Scan for the cell matching the given text and deliver its (x, y) coordinate at center. 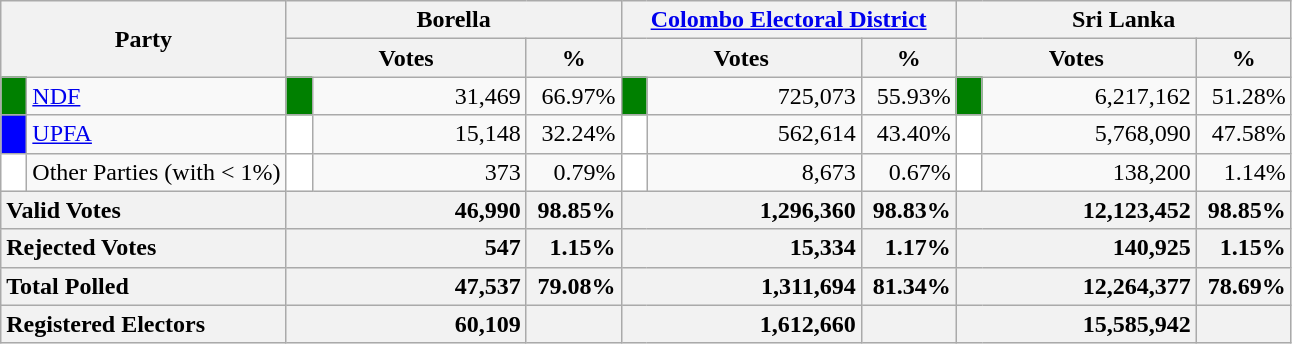
51.28% (1244, 96)
0.79% (574, 172)
15,585,942 (1076, 324)
31,469 (419, 96)
Colombo Electoral District (788, 20)
547 (406, 248)
6,217,162 (1089, 96)
55.93% (908, 96)
81.34% (908, 286)
79.08% (574, 286)
725,073 (754, 96)
0.67% (908, 172)
60,109 (406, 324)
Other Parties (with < 1%) (156, 172)
Rejected Votes (144, 248)
46,990 (406, 210)
78.69% (1244, 286)
Registered Electors (144, 324)
12,264,377 (1076, 286)
Sri Lanka (1124, 20)
1,612,660 (741, 324)
1.14% (1244, 172)
NDF (156, 96)
Party (144, 39)
5,768,090 (1089, 134)
138,200 (1089, 172)
373 (419, 172)
66.97% (574, 96)
UPFA (156, 134)
Valid Votes (144, 210)
1.17% (908, 248)
140,925 (1076, 248)
15,148 (419, 134)
8,673 (754, 172)
47,537 (406, 286)
Total Polled (144, 286)
47.58% (1244, 134)
12,123,452 (1076, 210)
15,334 (741, 248)
1,296,360 (741, 210)
Borella (454, 20)
562,614 (754, 134)
43.40% (908, 134)
1,311,694 (741, 286)
98.83% (908, 210)
32.24% (574, 134)
